Detect which cell encompasses the target text, then output its [X, Y] center coordinate. 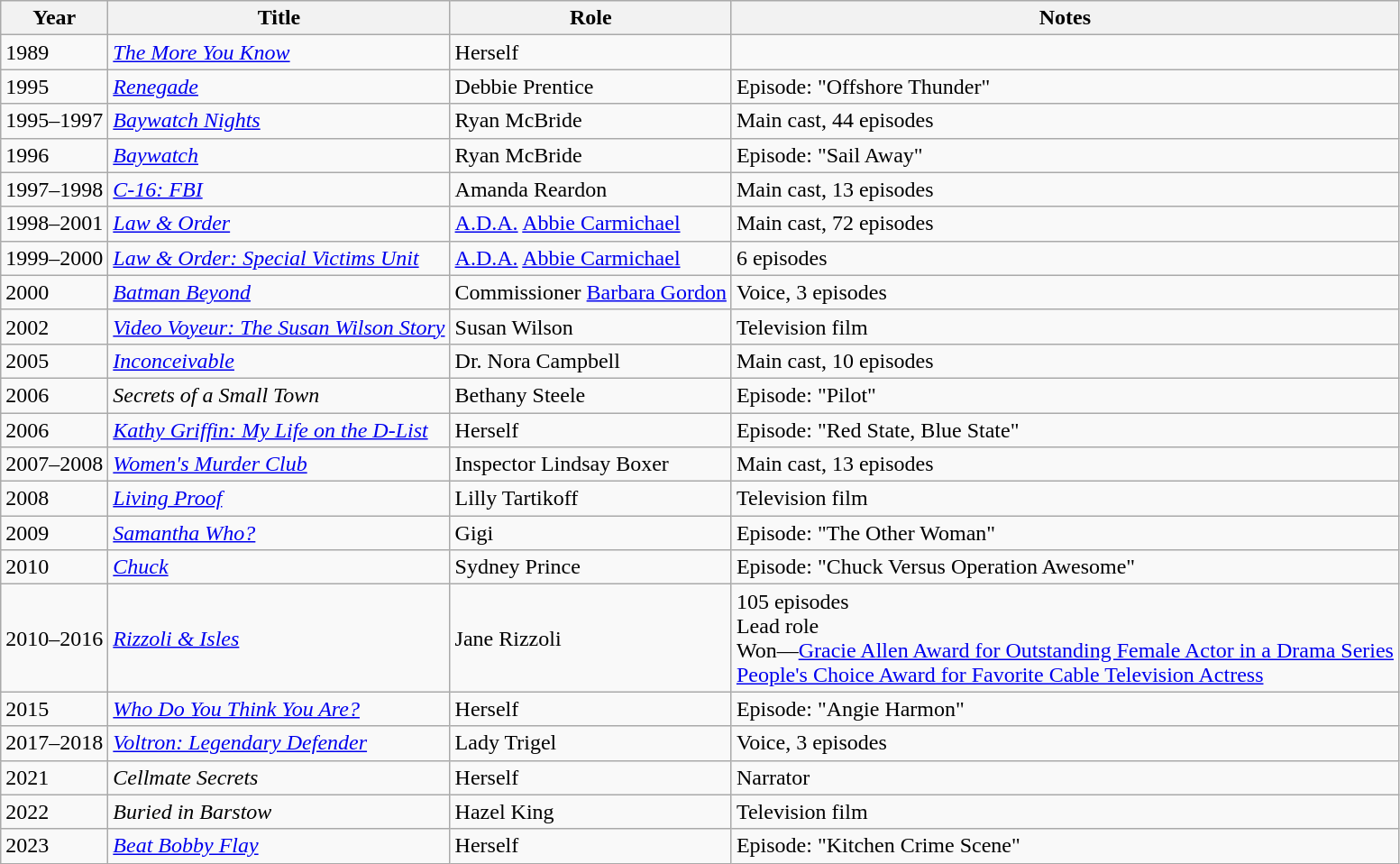
2008 [54, 499]
Gigi [590, 533]
Cellmate Secrets [279, 777]
Samantha Who? [279, 533]
Women's Murder Club [279, 464]
1995–1997 [54, 121]
Amanda Reardon [590, 189]
Episode: "Red State, Blue State" [1065, 430]
1997–1998 [54, 189]
Kathy Griffin: My Life on the D-List [279, 430]
2000 [54, 292]
Renegade [279, 87]
Commissioner Barbara Gordon [590, 292]
Episode: "The Other Woman" [1065, 533]
Notes [1065, 18]
1998–2001 [54, 224]
Lady Trigel [590, 743]
Role [590, 18]
Episode: "Sail Away" [1065, 155]
Episode: "Angie Harmon" [1065, 709]
Lilly Tartikoff [590, 499]
1995 [54, 87]
Episode: "Pilot" [1065, 395]
Batman Beyond [279, 292]
2023 [54, 846]
Buried in Barstow [279, 812]
Hazel King [590, 812]
1996 [54, 155]
Rizzoli & Isles [279, 639]
Episode: "Offshore Thunder" [1065, 87]
The More You Know [279, 52]
Debbie Prentice [590, 87]
Sydney Prince [590, 567]
2002 [54, 326]
C-16: FBI [279, 189]
Voltron: Legendary Defender [279, 743]
Susan Wilson [590, 326]
2015 [54, 709]
Chuck [279, 567]
Living Proof [279, 499]
1989 [54, 52]
Jane Rizzoli [590, 639]
Episode: "Chuck Versus Operation Awesome" [1065, 567]
2021 [54, 777]
Baywatch Nights [279, 121]
Year [54, 18]
1999–2000 [54, 258]
Inconceivable [279, 361]
Who Do You Think You Are? [279, 709]
Baywatch [279, 155]
Dr. Nora Campbell [590, 361]
Main cast, 10 episodes [1065, 361]
2009 [54, 533]
Main cast, 44 episodes [1065, 121]
Main cast, 72 episodes [1065, 224]
6 episodes [1065, 258]
Law & Order: Special Victims Unit [279, 258]
2017–2018 [54, 743]
Bethany Steele [590, 395]
2005 [54, 361]
Secrets of a Small Town [279, 395]
2010–2016 [54, 639]
Law & Order [279, 224]
Episode: "Kitchen Crime Scene" [1065, 846]
Video Voyeur: The Susan Wilson Story [279, 326]
Beat Bobby Flay [279, 846]
Title [279, 18]
2010 [54, 567]
2007–2008 [54, 464]
2022 [54, 812]
Narrator [1065, 777]
Inspector Lindsay Boxer [590, 464]
